Identify which cell holds the provided text, then report its (x, y) central coordinate. 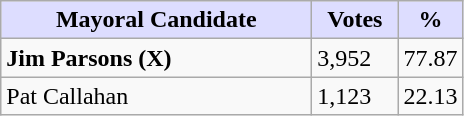
Votes (355, 20)
1,123 (355, 96)
Jim Parsons (X) (156, 58)
77.87 (430, 58)
Mayoral Candidate (156, 20)
% (430, 20)
3,952 (355, 58)
22.13 (430, 96)
Pat Callahan (156, 96)
